From the cell containing the given text, extract its center point as [x, y] coordinate. 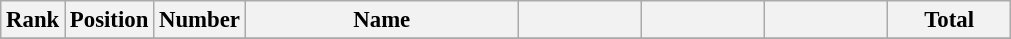
Rank [33, 20]
Total [950, 20]
Position [110, 20]
Number [200, 20]
Name [382, 20]
